Determine the (x, y) coordinate at the center of the cell enclosing the given text.  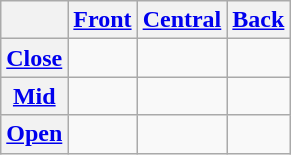
Close (34, 58)
Mid (34, 96)
Front (102, 20)
Back (258, 20)
Central (182, 20)
Open (34, 134)
